Pinpoint the cell where the given text exists, returning its (X, Y) midpoint coordinate. 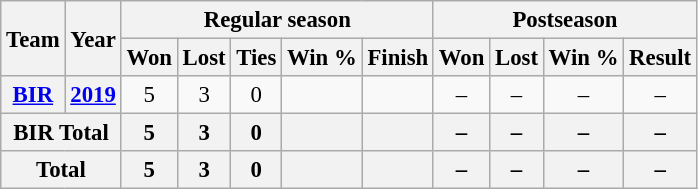
Total (61, 170)
BIR (33, 95)
Team (33, 38)
Postseason (564, 20)
Result (660, 58)
Finish (398, 58)
Year (93, 38)
Regular season (277, 20)
Ties (256, 58)
2019 (93, 95)
BIR Total (61, 133)
